Extract the (x, y) coordinate from the center of the cell holding the provided text.  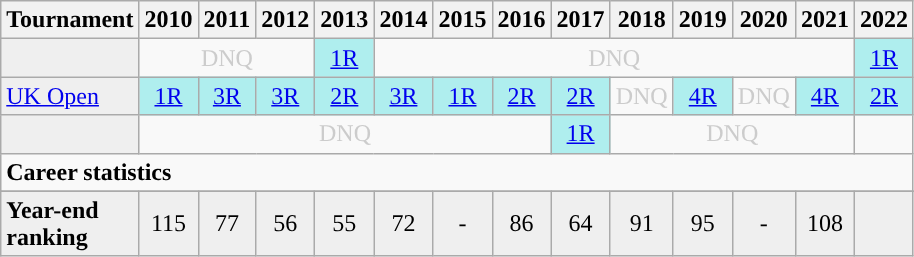
2019 (702, 20)
55 (344, 224)
2020 (764, 20)
91 (642, 224)
2010 (168, 20)
UK Open (70, 96)
64 (580, 224)
2012 (286, 20)
86 (522, 224)
2011 (227, 20)
2014 (404, 20)
2013 (344, 20)
Career statistics (458, 172)
108 (824, 224)
2021 (824, 20)
2018 (642, 20)
2017 (580, 20)
77 (227, 224)
2016 (522, 20)
Year-end ranking (70, 224)
56 (286, 224)
95 (702, 224)
115 (168, 224)
Tournament (70, 20)
72 (404, 224)
2022 (884, 20)
2015 (462, 20)
